Locate the cell with the specified text and output its (x, y) center coordinate. 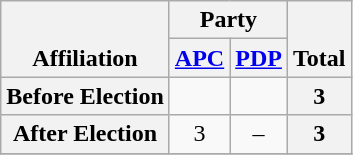
– (259, 134)
PDP (259, 58)
Total (319, 39)
Before Election (86, 96)
Affiliation (86, 39)
Party (228, 20)
After Election (86, 134)
APC (199, 58)
